For the text-containing cell, return its midpoint in [X, Y] coordinate format. 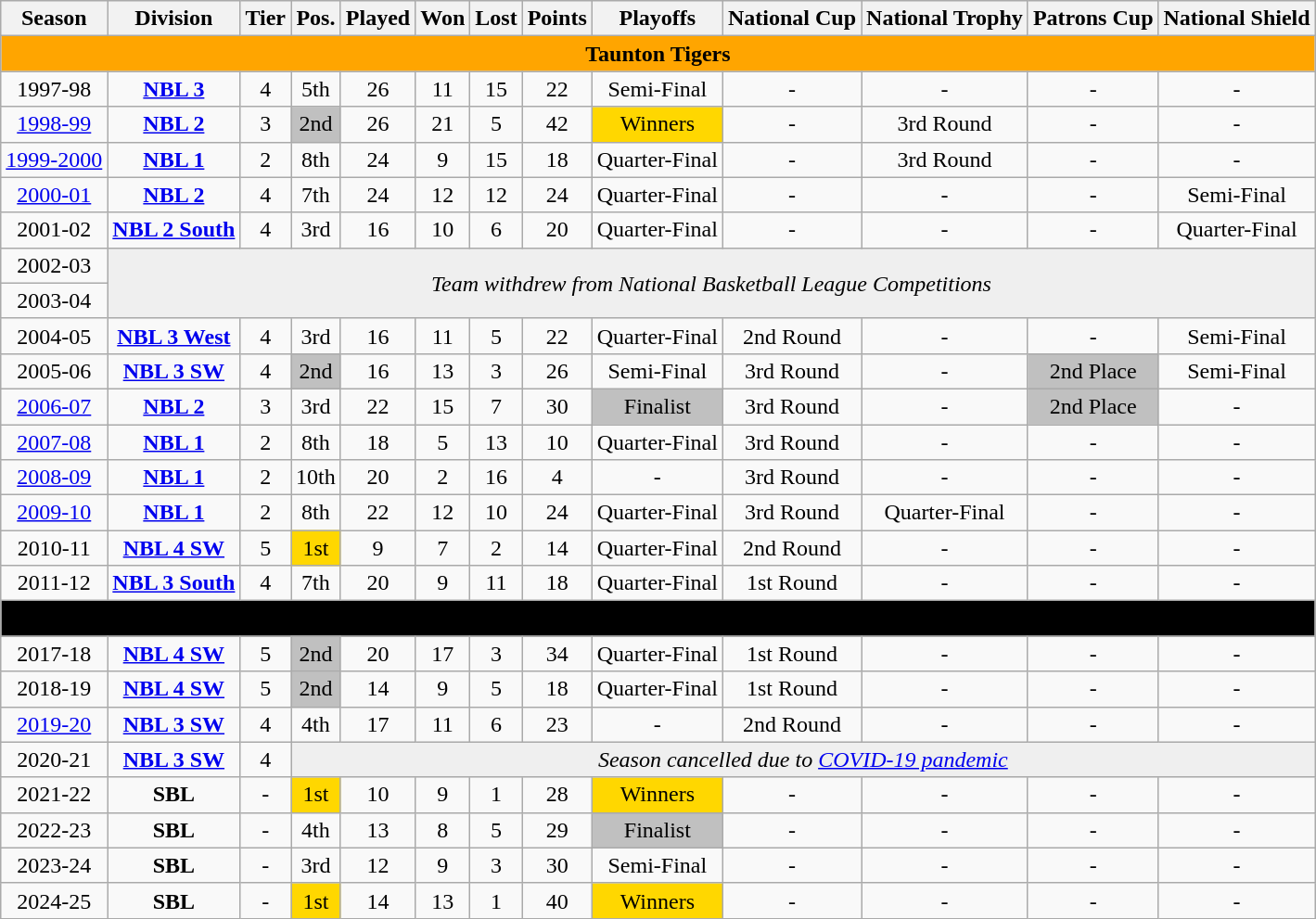
2007-08 [54, 442]
Tier [265, 19]
NBL 3 [174, 89]
Played [377, 19]
2011-12 [54, 583]
28 [556, 795]
1997-98 [54, 89]
34 [556, 654]
National Shield [1237, 19]
Patrons Cup [1092, 19]
Division [174, 19]
40 [556, 900]
Season cancelled due to COVID-19 pandemic [803, 759]
2019-20 [54, 724]
8 [443, 830]
10th [316, 478]
NBL 2 South [174, 230]
Won [443, 19]
21 [443, 124]
1999-2000 [54, 160]
Lost [496, 19]
Playoffs [657, 19]
Taunton Tigers [658, 54]
Season [54, 19]
Points [556, 19]
National Cup [792, 19]
2009-10 [54, 513]
2001-02 [54, 230]
Pos. [316, 19]
2004-05 [54, 336]
42 [556, 124]
2017-18 [54, 654]
2003-04 [54, 300]
NBL 3 West [174, 336]
2002-03 [54, 265]
2008-09 [54, 478]
2018-19 [54, 689]
2024-25 [54, 900]
Huish Tigers [658, 619]
1998-99 [54, 124]
2005-06 [54, 371]
NBL 3 South [174, 583]
2006-07 [54, 406]
2020-21 [54, 759]
2010-11 [54, 548]
2023-24 [54, 865]
National Trophy [945, 19]
2000-01 [54, 195]
Team withdrew from National Basketball League Competitions [711, 283]
23 [556, 724]
2021-22 [54, 795]
29 [556, 830]
2022-23 [54, 830]
5th [316, 89]
